Output the (X, Y) coordinate of the center of the cell containing the given text.  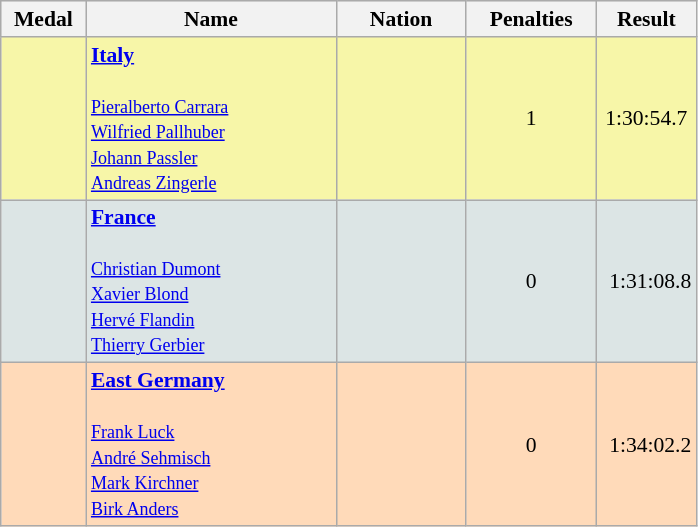
Name (211, 19)
FranceChristian DumontXavier BlondHervé FlandinThierry Gerbier (211, 282)
1:34:02.2 (646, 444)
Penalties (531, 19)
East GermanyFrank LuckAndré SehmischMark KirchnerBirk Anders (211, 444)
Nation (401, 19)
ItalyPieralberto CarraraWilfried PallhuberJohann PasslerAndreas Zingerle (211, 118)
1:31:08.8 (646, 282)
Medal (44, 19)
1:30:54.7 (646, 118)
Result (646, 19)
1 (531, 118)
